Find where the given text appears and provide that cell's center as [x, y] coordinate. 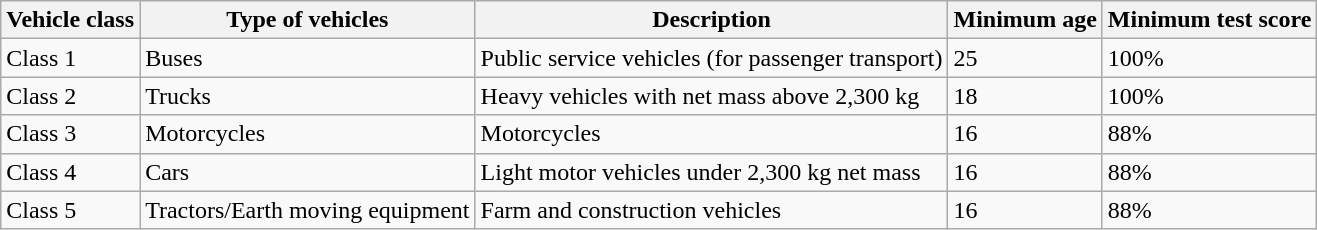
Class 4 [70, 172]
Vehicle class [70, 20]
Buses [308, 58]
Light motor vehicles under 2,300 kg net mass [712, 172]
18 [1025, 96]
Public service vehicles (for passenger transport) [712, 58]
Minimum test score [1210, 20]
Class 3 [70, 134]
Type of vehicles [308, 20]
Cars [308, 172]
Tractors/Earth moving equipment [308, 210]
Class 5 [70, 210]
Farm and construction vehicles [712, 210]
Minimum age [1025, 20]
25 [1025, 58]
Class 2 [70, 96]
Class 1 [70, 58]
Heavy vehicles with net mass above 2,300 kg [712, 96]
Trucks [308, 96]
Description [712, 20]
